Detect which cell encompasses the target text, then output its [X, Y] center coordinate. 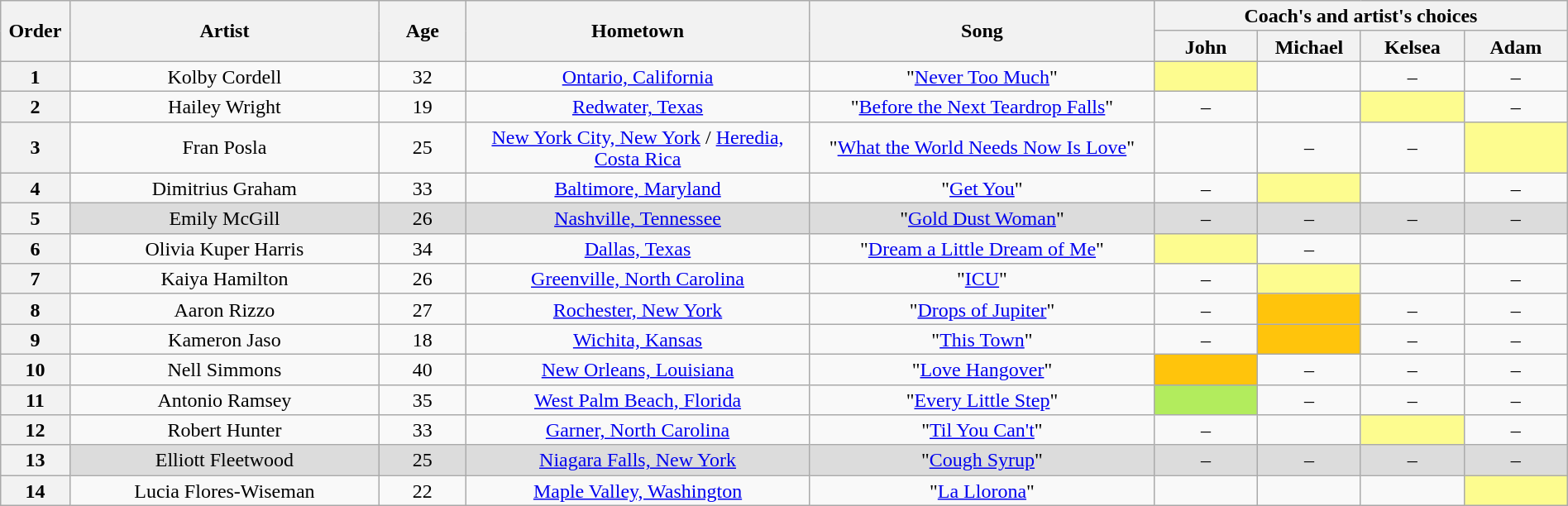
22 [423, 491]
John [1206, 46]
27 [423, 309]
"La Llorona" [982, 491]
35 [423, 400]
"Before the Next Teardrop Falls" [982, 106]
Wichita, Kansas [638, 339]
Song [982, 31]
Dimitrius Graham [225, 189]
Hailey Wright [225, 106]
32 [423, 76]
Aaron Rizzo [225, 309]
"Gold Dust Woman" [982, 218]
"Cough Syrup" [982, 460]
40 [423, 369]
Kelsea [1413, 46]
Kaiya Hamilton [225, 279]
7 [35, 279]
Emily McGill [225, 218]
Lucia Flores-Wiseman [225, 491]
"What the World Needs Now Is Love" [982, 147]
Adam [1515, 46]
9 [35, 339]
New York City, New York / Heredia, Costa Rica [638, 147]
18 [423, 339]
1 [35, 76]
34 [423, 248]
"Every Little Step" [982, 400]
Garner, North Carolina [638, 430]
Kolby Cordell [225, 76]
Niagara Falls, New York [638, 460]
Age [423, 31]
Fran Posla [225, 147]
Hometown [638, 31]
"Dream a Little Dream of Me" [982, 248]
"Love Hangover" [982, 369]
Maple Valley, Washington [638, 491]
"Drops of Jupiter" [982, 309]
Order [35, 31]
Ontario, California [638, 76]
"This Town" [982, 339]
Robert Hunter [225, 430]
Kameron Jaso [225, 339]
"Til You Can't" [982, 430]
Greenville, North Carolina [638, 279]
"ICU" [982, 279]
Redwater, Texas [638, 106]
11 [35, 400]
Antonio Ramsey [225, 400]
Rochester, New York [638, 309]
Baltimore, Maryland [638, 189]
19 [423, 106]
Nell Simmons [225, 369]
13 [35, 460]
"Get You" [982, 189]
New Orleans, Louisiana [638, 369]
Coach's and artist's choices [1361, 17]
"Never Too Much" [982, 76]
6 [35, 248]
8 [35, 309]
4 [35, 189]
12 [35, 430]
Olivia Kuper Harris [225, 248]
10 [35, 369]
5 [35, 218]
Elliott Fleetwood [225, 460]
Artist [225, 31]
Dallas, Texas [638, 248]
3 [35, 147]
Michael [1310, 46]
West Palm Beach, Florida [638, 400]
2 [35, 106]
14 [35, 491]
Nashville, Tennessee [638, 218]
